Provide the (x, y) coordinate of the cell's center where the given text is located.  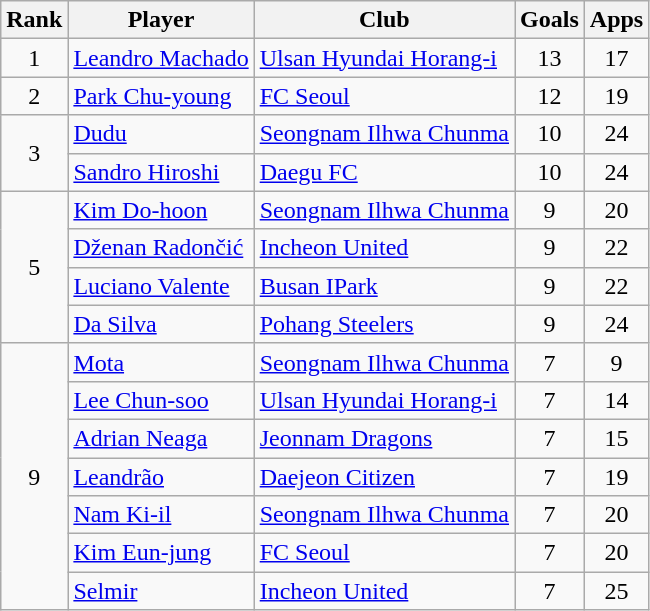
17 (616, 58)
Jeonnam Dragons (384, 438)
15 (616, 438)
Lee Chun-soo (161, 400)
Leandrão (161, 477)
Selmir (161, 591)
13 (550, 58)
25 (616, 591)
3 (34, 153)
Leandro Machado (161, 58)
1 (34, 58)
Nam Ki-il (161, 515)
Busan IPark (384, 286)
Sandro Hiroshi (161, 172)
Park Chu-young (161, 96)
Rank (34, 20)
Daegu FC (384, 172)
Luciano Valente (161, 286)
Apps (616, 20)
Daejeon Citizen (384, 477)
Adrian Neaga (161, 438)
Pohang Steelers (384, 324)
Goals (550, 20)
Club (384, 20)
14 (616, 400)
Kim Eun-jung (161, 553)
Dudu (161, 134)
2 (34, 96)
Dženan Radončić (161, 248)
12 (550, 96)
5 (34, 267)
Mota (161, 362)
Player (161, 20)
Da Silva (161, 324)
Kim Do-hoon (161, 210)
